Output the [x, y] coordinate of the center of the cell containing the given text.  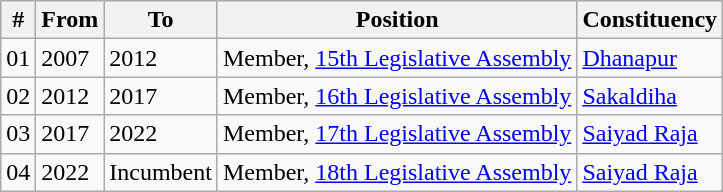
04 [18, 172]
Incumbent [161, 172]
2007 [70, 58]
Member, 15th Legislative Assembly [396, 58]
02 [18, 96]
Member, 18th Legislative Assembly [396, 172]
01 [18, 58]
# [18, 20]
To [161, 20]
Member, 16th Legislative Assembly [396, 96]
Sakaldiha [650, 96]
Dhanapur [650, 58]
03 [18, 134]
Position [396, 20]
Constituency [650, 20]
Member, 17th Legislative Assembly [396, 134]
From [70, 20]
